Determine the (x, y) coordinate at the center of the cell enclosing the given text.  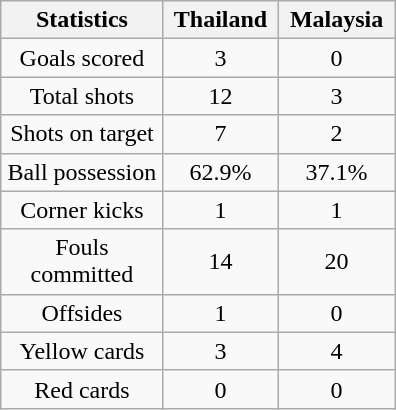
Corner kicks (82, 210)
14 (220, 262)
7 (220, 134)
Shots on target (82, 134)
Statistics (82, 20)
Goals scored (82, 58)
Malaysia (337, 20)
37.1% (337, 172)
Red cards (82, 389)
4 (337, 351)
Thailand (220, 20)
Total shots (82, 96)
Ball possession (82, 172)
12 (220, 96)
Offsides (82, 313)
Fouls committed (82, 262)
Yellow cards (82, 351)
20 (337, 262)
62.9% (220, 172)
2 (337, 134)
